Locate the cell with the specified text and output its [X, Y] center coordinate. 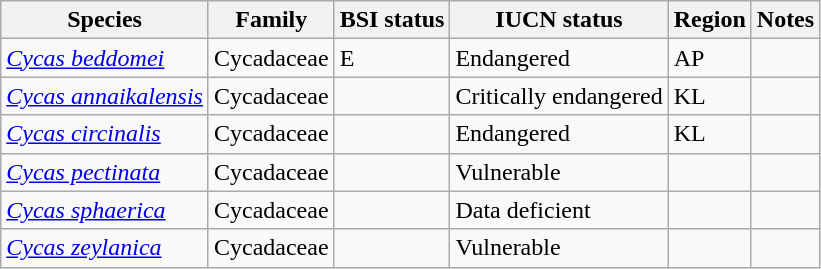
Notes [785, 20]
Cycas annaikalensis [105, 96]
Cycas pectinata [105, 172]
Family [271, 20]
IUCN status [559, 20]
Cycas zeylanica [105, 248]
Region [710, 20]
Cycas circinalis [105, 134]
Cycas beddomei [105, 58]
E [392, 58]
Cycas sphaerica [105, 210]
AP [710, 58]
Data deficient [559, 210]
Species [105, 20]
BSI status [392, 20]
Critically endangered [559, 96]
